Detect which cell encompasses the target text, then output its (X, Y) center coordinate. 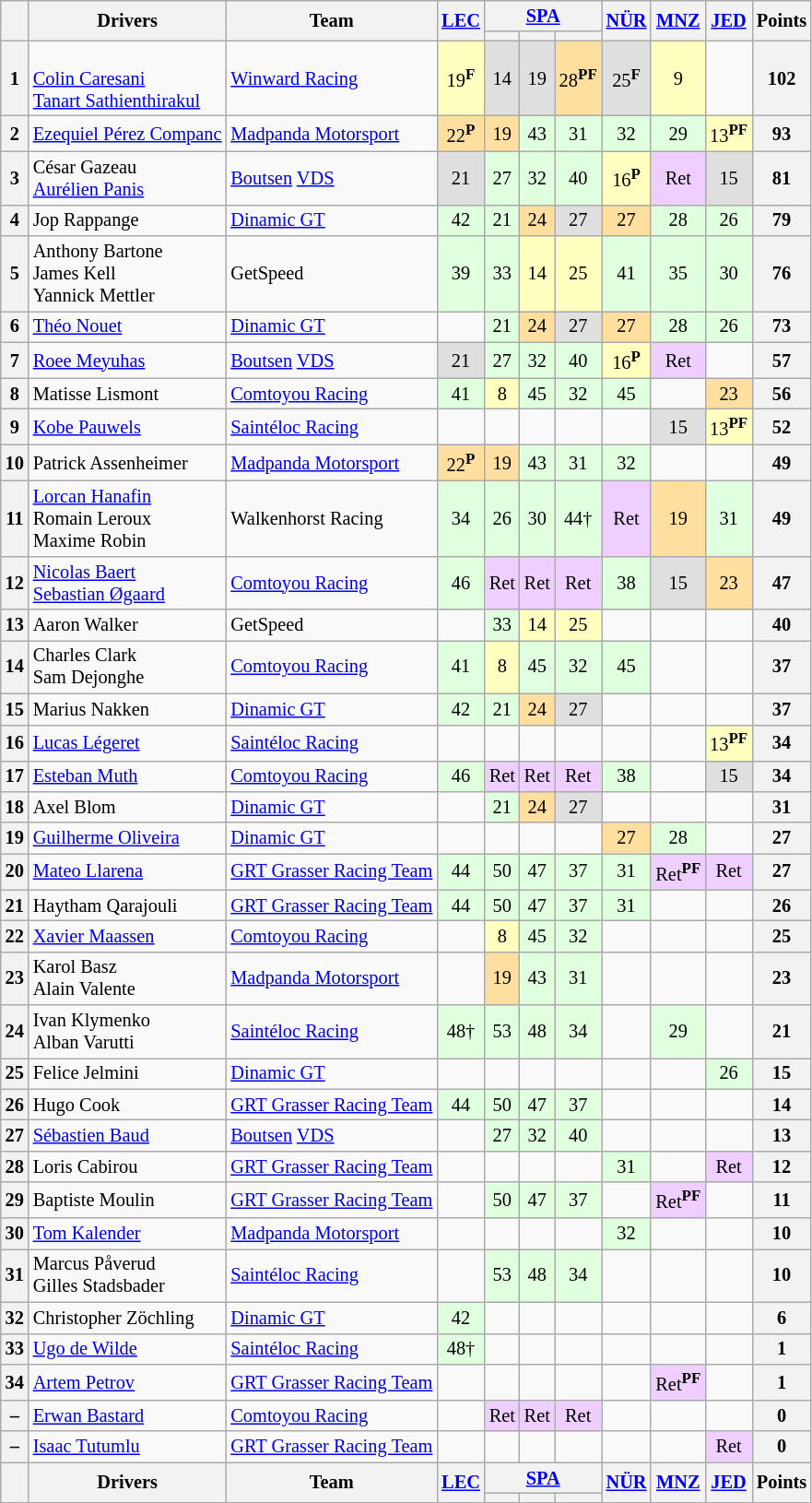
Tom Kalender (127, 1234)
Matisse Lismont (127, 394)
Ugo de Wilde (127, 1349)
Isaac Tutumlu (127, 1447)
79 (782, 220)
Christopher Zöchling (127, 1318)
39 (461, 274)
Erwan Bastard (127, 1415)
16 (15, 743)
3 (15, 178)
Colin Caresani Tanart Sathienthirakul (127, 78)
22 (15, 936)
Haytham Qarajouli (127, 905)
73 (782, 326)
Xavier Maassen (127, 936)
19F (461, 78)
28PF (579, 78)
Artem Petrov (127, 1381)
Roee Meyuhas (127, 360)
44† (579, 518)
Guilherme Oliveira (127, 838)
2 (15, 133)
Sébastien Baud (127, 1135)
Aaron Walker (127, 625)
56 (782, 394)
Mateo Llarena (127, 872)
Nicolas Baert Sebastian Øgaard (127, 583)
5 (15, 274)
35 (678, 274)
Anthony Bartone James Kell Yannick Mettler (127, 274)
Kobe Pauwels (127, 428)
17 (15, 776)
Axel Blom (127, 807)
César Gazeau Aurélien Panis (127, 178)
Hugo Cook (127, 1105)
4 (15, 220)
Marcus Påverud Gilles Stadsbader (127, 1275)
Ezequiel Pérez Companc (127, 133)
20 (15, 872)
Loris Cabirou (127, 1166)
25F (627, 78)
Esteban Muth (127, 776)
102 (782, 78)
Charles Clark Sam Dejonghe (127, 667)
Lucas Légeret (127, 743)
Marius Nakken (127, 709)
93 (782, 133)
Karol Basz Alain Valente (127, 978)
81 (782, 178)
76 (782, 274)
Lorcan Hanafin Romain Leroux Maxime Robin (127, 518)
Patrick Assenheimer (127, 463)
7 (15, 360)
Théo Nouet (127, 326)
Baptiste Moulin (127, 1201)
Walkenhorst Racing (332, 518)
Ivan Klymenko Alban Varutti (127, 1032)
Winward Racing (332, 78)
Jop Rappange (127, 220)
57 (782, 360)
Felice Jelmini (127, 1073)
52 (782, 428)
18 (15, 807)
